Return the [x, y] coordinate for the center point of the cell that contains the specified text.  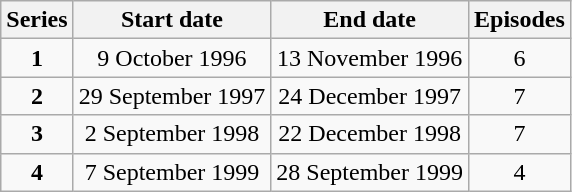
13 November 1996 [370, 58]
1 [37, 58]
24 December 1997 [370, 96]
Series [37, 20]
End date [370, 20]
6 [520, 58]
2 September 1998 [172, 134]
7 September 1999 [172, 172]
2 [37, 96]
Start date [172, 20]
9 October 1996 [172, 58]
28 September 1999 [370, 172]
29 September 1997 [172, 96]
3 [37, 134]
Episodes [520, 20]
22 December 1998 [370, 134]
